Determine the (X, Y) coordinate at the center of the cell enclosing the given text.  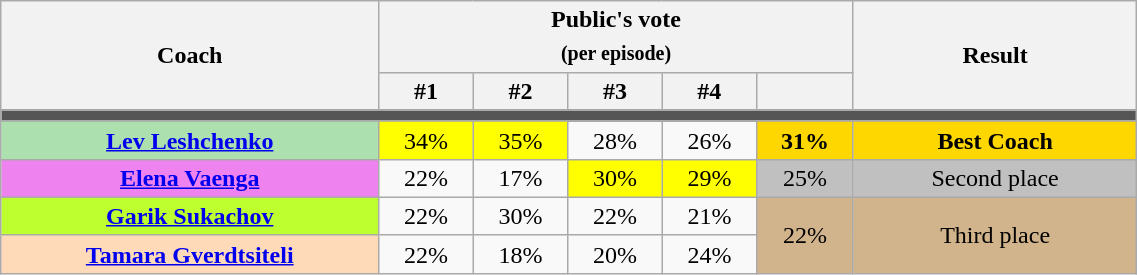
#1 (426, 91)
31% (806, 140)
Coach (190, 56)
Third place (994, 235)
Second place (994, 178)
29% (709, 178)
21% (709, 216)
Elena Vaenga (190, 178)
18% (520, 254)
#3 (615, 91)
20% (615, 254)
Garik Sukachov (190, 216)
34% (426, 140)
17% (520, 178)
Result (994, 56)
#4 (709, 91)
Lev Leshchenko (190, 140)
Public's vote(per episode) (616, 36)
24% (709, 254)
26% (709, 140)
35% (520, 140)
Best Coach (994, 140)
Tamara Gverdtsiteli (190, 254)
28% (615, 140)
#2 (520, 91)
25% (806, 178)
